Scan for the cell matching the given text and deliver its (x, y) coordinate at center. 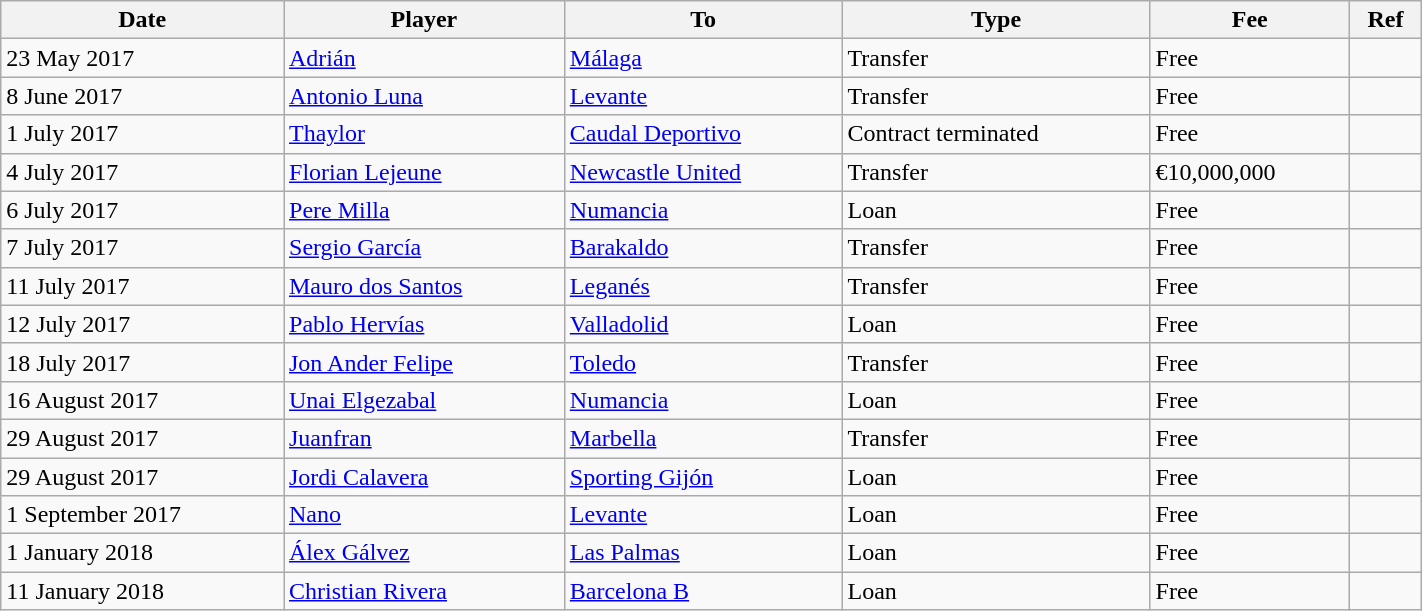
16 August 2017 (142, 400)
Toledo (703, 362)
11 July 2017 (142, 286)
6 July 2017 (142, 210)
Las Palmas (703, 553)
18 July 2017 (142, 362)
Date (142, 20)
Barcelona B (703, 591)
Jon Ander Felipe (424, 362)
Unai Elgezabal (424, 400)
Sergio García (424, 248)
Florian Lejeune (424, 172)
Antonio Luna (424, 96)
Valladolid (703, 324)
Sporting Gijón (703, 477)
Marbella (703, 438)
Pere Milla (424, 210)
Thaylor (424, 134)
Type (996, 20)
23 May 2017 (142, 58)
Caudal Deportivo (703, 134)
8 June 2017 (142, 96)
11 January 2018 (142, 591)
Barakaldo (703, 248)
Mauro dos Santos (424, 286)
Pablo Hervías (424, 324)
To (703, 20)
Málaga (703, 58)
€10,000,000 (1250, 172)
1 September 2017 (142, 515)
Newcastle United (703, 172)
Nano (424, 515)
Ref (1386, 20)
Juanfran (424, 438)
Player (424, 20)
4 July 2017 (142, 172)
7 July 2017 (142, 248)
Fee (1250, 20)
1 January 2018 (142, 553)
Adrián (424, 58)
Christian Rivera (424, 591)
Jordi Calavera (424, 477)
Álex Gálvez (424, 553)
12 July 2017 (142, 324)
Contract terminated (996, 134)
Leganés (703, 286)
1 July 2017 (142, 134)
